Provide the [X, Y] coordinate of the cell's center where the given text is located.  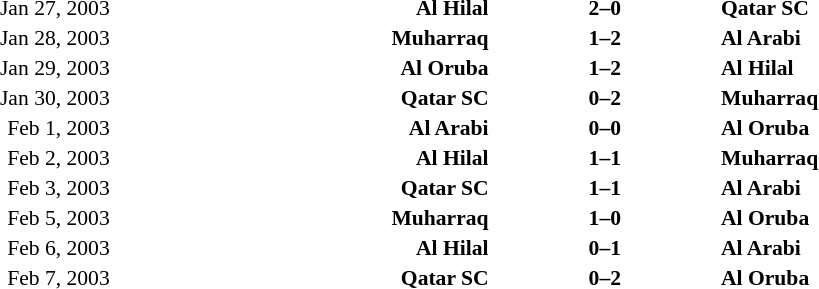
1–0 [605, 218]
0–1 [605, 248]
Al Oruba [302, 68]
0–0 [605, 128]
0–2 [605, 98]
Al Arabi [302, 128]
